Locate the cell with the specified text and output its (X, Y) center coordinate. 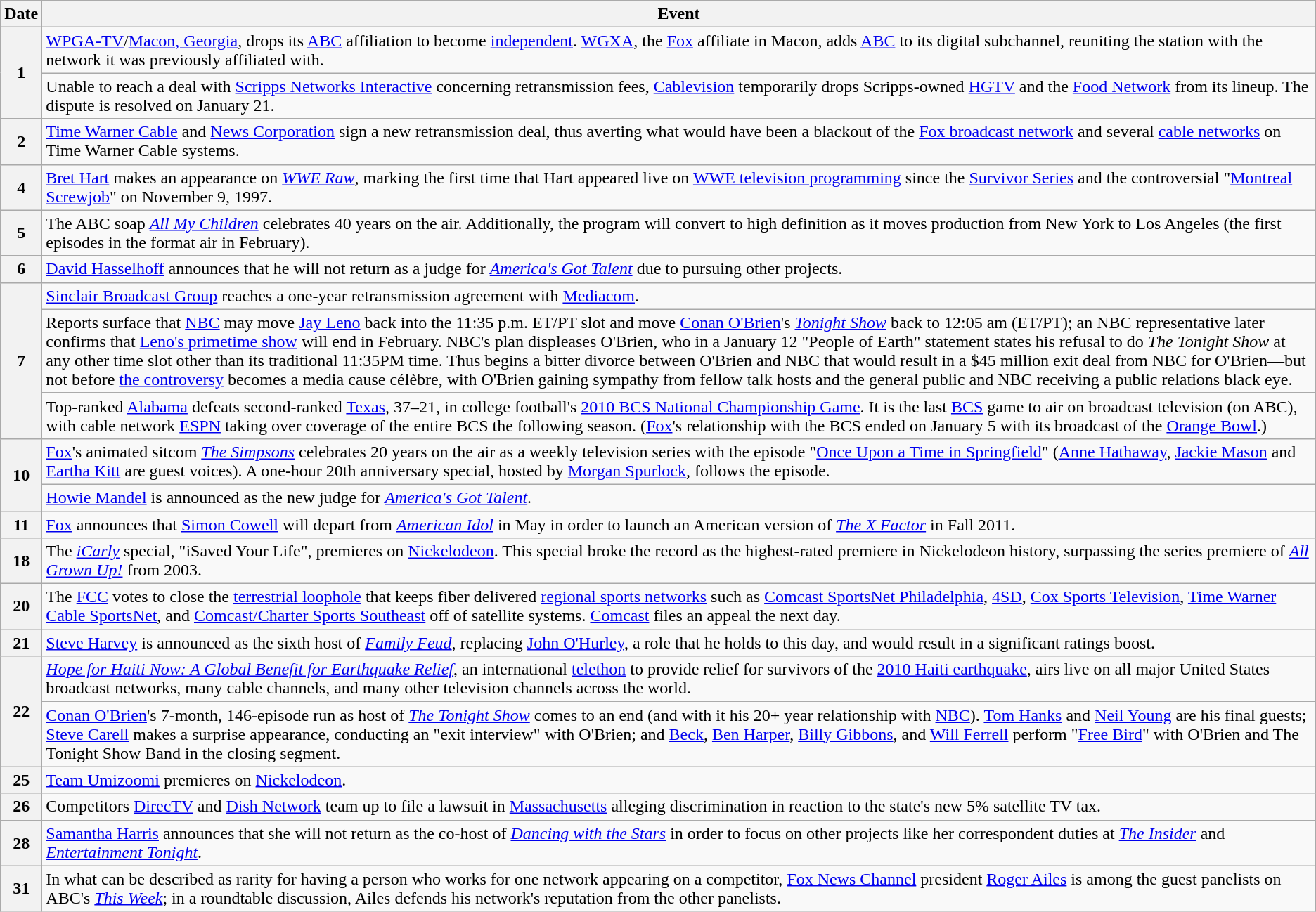
22 (21, 711)
Sinclair Broadcast Group reaches a one-year retransmission agreement with Mediacom. (679, 296)
26 (21, 807)
Team Umizoomi premieres on Nickelodeon. (679, 780)
5 (21, 233)
25 (21, 780)
Howie Mandel is announced as the new judge for America's Got Talent. (679, 497)
Fox announces that Simon Cowell will depart from American Idol in May in order to launch an American version of The X Factor in Fall 2011. (679, 525)
18 (21, 561)
4 (21, 187)
6 (21, 269)
David Hasselhoff announces that he will not return as a judge for America's Got Talent due to pursuing other projects. (679, 269)
11 (21, 525)
Date (21, 14)
Event (679, 14)
20 (21, 607)
7 (21, 360)
2 (21, 142)
1 (21, 73)
31 (21, 888)
21 (21, 643)
10 (21, 475)
28 (21, 843)
